Detect which cell encompasses the target text, then output its [x, y] center coordinate. 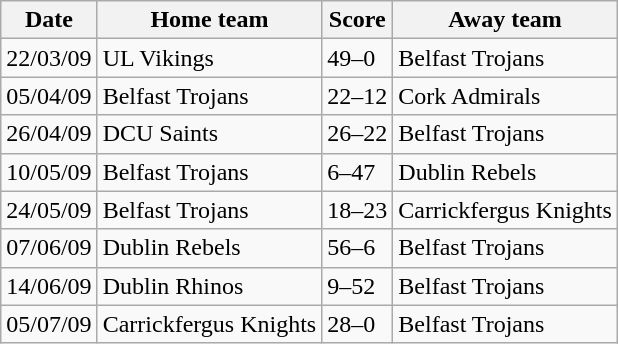
Away team [506, 20]
28–0 [358, 324]
26–22 [358, 134]
56–6 [358, 248]
22–12 [358, 96]
UL Vikings [210, 58]
05/04/09 [49, 96]
Score [358, 20]
18–23 [358, 210]
Cork Admirals [506, 96]
07/06/09 [49, 248]
DCU Saints [210, 134]
26/04/09 [49, 134]
10/05/09 [49, 172]
Date [49, 20]
9–52 [358, 286]
49–0 [358, 58]
24/05/09 [49, 210]
22/03/09 [49, 58]
6–47 [358, 172]
05/07/09 [49, 324]
Home team [210, 20]
Dublin Rhinos [210, 286]
14/06/09 [49, 286]
